Output the [x, y] coordinate of the center of the cell containing the given text.  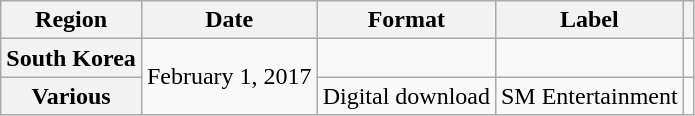
SM Entertainment [589, 96]
Format [406, 20]
Label [589, 20]
Digital download [406, 96]
February 1, 2017 [229, 77]
South Korea [72, 58]
Date [229, 20]
Various [72, 96]
Region [72, 20]
